From the cell containing the given text, extract its center point as [X, Y] coordinate. 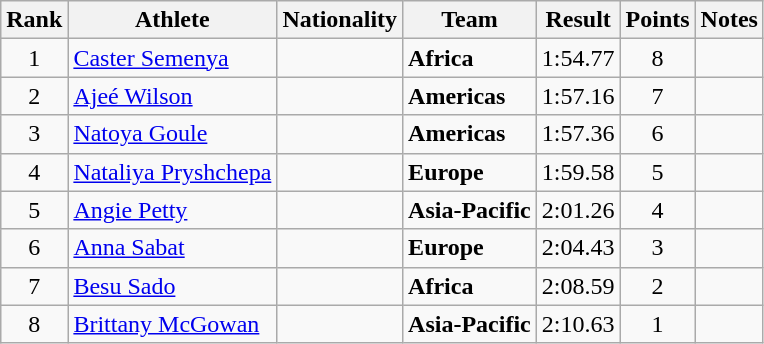
Nationality [340, 20]
2:01.26 [578, 210]
2:04.43 [578, 248]
Ajeé Wilson [172, 96]
Natoya Goule [172, 134]
Besu Sado [172, 286]
1:57.16 [578, 96]
2:08.59 [578, 286]
Points [658, 20]
Notes [729, 20]
1:59.58 [578, 172]
Result [578, 20]
Angie Petty [172, 210]
Athlete [172, 20]
Anna Sabat [172, 248]
Caster Semenya [172, 58]
Rank [34, 20]
Brittany McGowan [172, 324]
1:57.36 [578, 134]
1:54.77 [578, 58]
2:10.63 [578, 324]
Nataliya Pryshchepa [172, 172]
Team [470, 20]
